Extract the [X, Y] coordinate from the center of the cell holding the provided text.  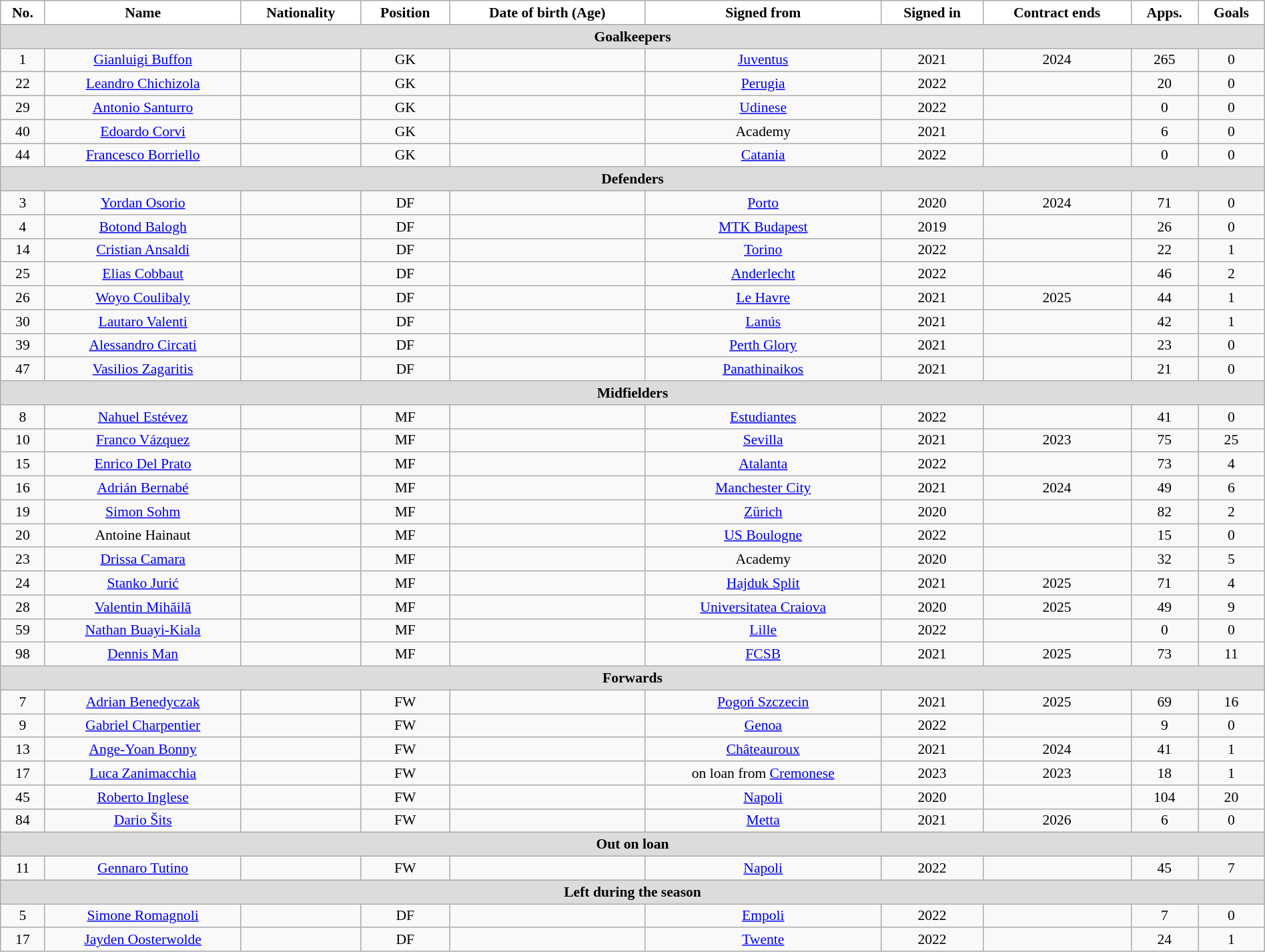
Stanko Jurić [143, 583]
Zürich [763, 512]
Gabriel Charpentier [143, 726]
Manchester City [763, 488]
Empoli [763, 916]
Châteauroux [763, 750]
Atalanta [763, 464]
40 [23, 131]
Yordan Osorio [143, 203]
Juventus [763, 60]
Goalkeepers [632, 37]
MTK Budapest [763, 227]
Nationality [300, 13]
82 [1165, 512]
Roberto Inglese [143, 797]
Pogoń Szczecin [763, 702]
Leandro Chichizola [143, 84]
46 [1165, 274]
Simon Sohm [143, 512]
19 [23, 512]
US Boulogne [763, 536]
Antonio Santurro [143, 108]
Genoa [763, 726]
Adrián Bernabé [143, 488]
2026 [1057, 821]
Edoardo Corvi [143, 131]
Franco Vázquez [143, 440]
Ange-Yoan Bonny [143, 750]
Midfielders [632, 393]
Elias Cobbaut [143, 274]
Panathinaikos [763, 370]
Gianluigi Buffon [143, 60]
Signed in [932, 13]
Udinese [763, 108]
265 [1165, 60]
69 [1165, 702]
FCSB [763, 654]
Date of birth (Age) [547, 13]
8 [23, 417]
Contract ends [1057, 13]
Cristian Ansaldi [143, 250]
Position [405, 13]
Universitatea Craiova [763, 607]
Lautaro Valenti [143, 322]
Estudiantes [763, 417]
Sevilla [763, 440]
Perth Glory [763, 346]
Metta [763, 821]
2019 [932, 227]
Name [143, 13]
84 [23, 821]
39 [23, 346]
Torino [763, 250]
3 [23, 203]
29 [23, 108]
Luca Zanimacchia [143, 773]
Enrico Del Prato [143, 464]
Forwards [632, 678]
Gennaro Tutino [143, 869]
59 [23, 630]
Twente [763, 940]
Lille [763, 630]
Defenders [632, 179]
Jayden Oosterwolde [143, 940]
Simone Romagnoli [143, 916]
Valentin Mihăilă [143, 607]
Signed from [763, 13]
on loan from Cremonese [763, 773]
Nahuel Estévez [143, 417]
Woyo Coulibaly [143, 298]
Out on loan [632, 845]
Nathan Buayi-Kiala [143, 630]
104 [1165, 797]
Dennis Man [143, 654]
Porto [763, 203]
47 [23, 370]
30 [23, 322]
Left during the season [632, 892]
14 [23, 250]
No. [23, 13]
98 [23, 654]
42 [1165, 322]
Botond Balogh [143, 227]
Lanús [763, 322]
13 [23, 750]
Perugia [763, 84]
Alessandro Circati [143, 346]
Antoine Hainaut [143, 536]
10 [23, 440]
Francesco Borriello [143, 155]
Catania [763, 155]
21 [1165, 370]
75 [1165, 440]
Goals [1232, 13]
Apps. [1165, 13]
Dario Šits [143, 821]
32 [1165, 560]
18 [1165, 773]
Le Havre [763, 298]
Adrian Benedyczak [143, 702]
Drissa Camara [143, 560]
Vasilios Zagaritis [143, 370]
28 [23, 607]
Anderlecht [763, 274]
Hajduk Split [763, 583]
